Locate the cell with the specified text and output its [x, y] center coordinate. 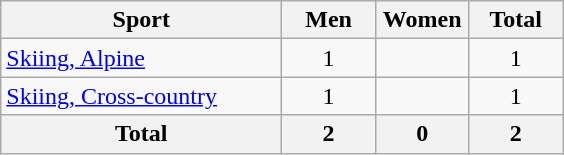
Skiing, Cross-country [142, 96]
Women [422, 20]
Sport [142, 20]
0 [422, 134]
Skiing, Alpine [142, 58]
Men [329, 20]
